Search for the cell housing the specified text and yield its (x, y) center coordinate. 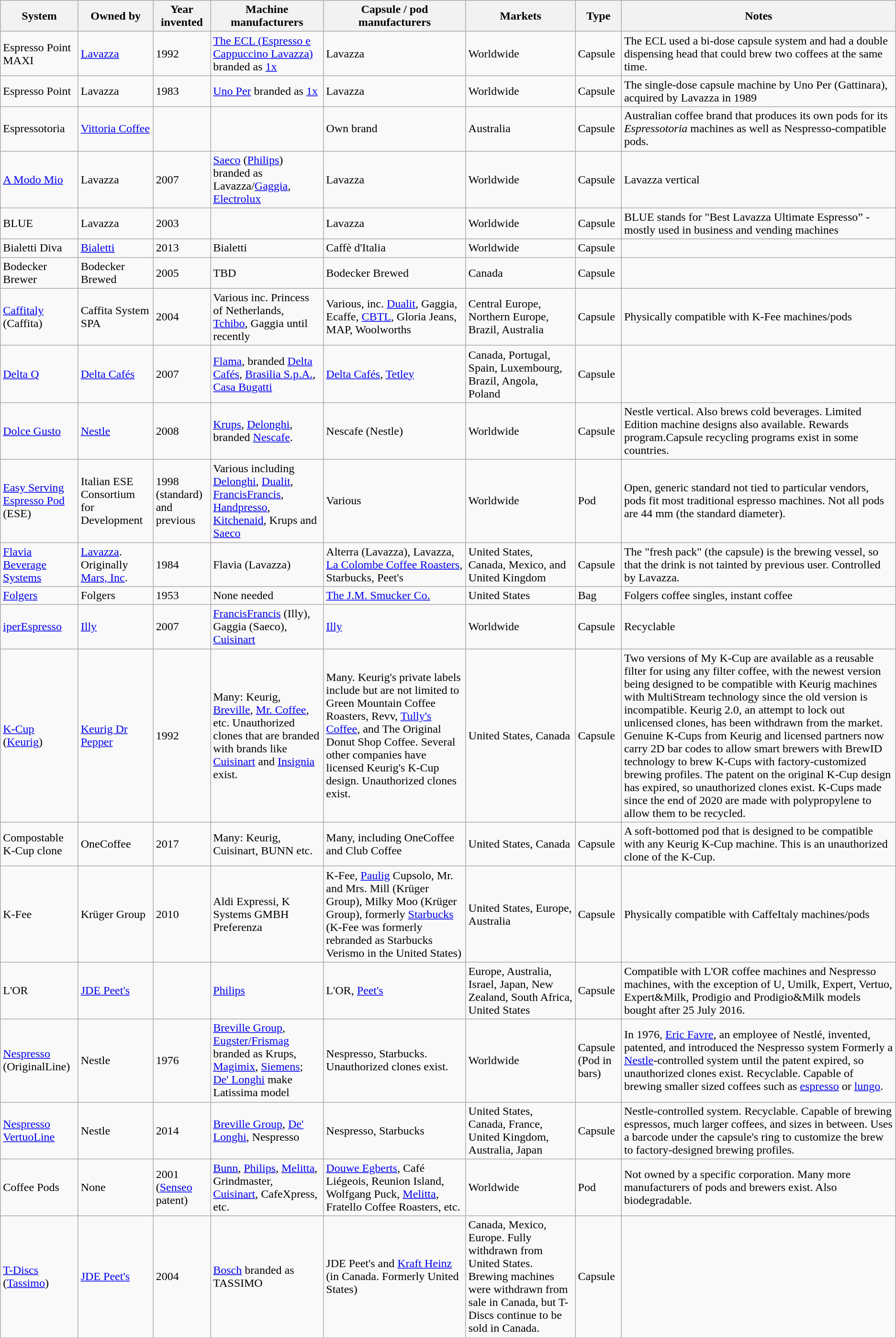
Delta Cafés, Tetley (394, 374)
Lavazza vertical (758, 179)
2008 (182, 431)
United States (521, 596)
Bialetti Diva (39, 248)
Capsule (Pod in bars) (598, 1060)
2017 (182, 844)
K-Fee (39, 914)
1953 (182, 596)
Year invented (182, 16)
JDE Peet's and Kraft Heinz (in Canada. Formerly United States) (394, 1277)
1984 (182, 564)
Many: Keurig, Breville, Mr. Coffee, etc. Unauthorized clones that are branded with brands like Cuisinart and Insignia exist. (267, 736)
L'OR (39, 990)
Keurig Dr Pepper (116, 736)
Espresso Point MAXI (39, 54)
Markets (521, 16)
Caffita System SPA (116, 317)
Various inc. Princess of Netherlands, Tchibo, Gaggia until recently (267, 317)
The ECL used a bi-dose capsule system and had a double dispensing head that could brew two coffees at the same time. (758, 54)
United States, Canada, France, United Kingdom, Australia, Japan (521, 1130)
United States, Europe, Australia (521, 914)
Many: Keurig, Cuisinart, BUNN etc. (267, 844)
FrancisFrancis (Illy), Gaggia (Saeco), Cuisinart (267, 627)
TBD (267, 273)
Uno Per branded as 1x (267, 91)
Delta Cafés (116, 374)
Alterra (Lavazza), Lavazza, La Colombe Coffee Roasters, Starbucks, Peet's (394, 564)
Folgers coffee singles, instant coffee (758, 596)
Caffè d'Italia (394, 248)
A soft-bottomed pod that is designed to be compatible with any Keurig K-Cup machine. This is an unauthorized clone of the K-Cup. (758, 844)
Physically compatible with K-Fee machines/pods (758, 317)
None needed (267, 596)
Vittoria Coffee (116, 129)
Notes (758, 16)
Espressotoria (39, 129)
BLUE stands for "Best Lavazza Ultimate Espresso” - mostly used in business and vending machines (758, 223)
A Modo Mio (39, 179)
Recyclable (758, 627)
Australia (521, 129)
Owned by (116, 16)
Physically compatible with CaffeItaly machines/pods (758, 914)
Bag (598, 596)
iperEspresso (39, 627)
The single-dose capsule machine by Uno Per (Gattinara), acquired by Lavazza in 1989 (758, 91)
Bunn, Philips, Melitta, Grindmaster, Cuisinart, CafeXpress, etc. (267, 1188)
Bosch branded as TASSIMO (267, 1277)
2001 (Senseo patent) (182, 1188)
Aldi Expressi, K Systems GMBH Preferenza (267, 914)
Nespresso, Starbucks (394, 1130)
The "fresh pack" (the capsule) is the brewing vessel, so that the drink is not tainted by previous user. Controlled by Lavazza. (758, 564)
Nespresso, Starbucks. Unauthorized clones exist. (394, 1060)
Flavia Beverage Systems (39, 564)
OneCoffee (116, 844)
Nescafe (Nestle) (394, 431)
The ECL (Espresso e Cappuccino Lavazza) branded as 1x (267, 54)
2003 (182, 223)
Compostable K-Cup clone (39, 844)
Krups, Delonghi, branded Nescafe. (267, 431)
Espresso Point (39, 91)
Delta Q (39, 374)
Italian ESE Consortium for Development (116, 501)
Flavia (Lavazza) (267, 564)
Nespresso (OriginalLine) (39, 1060)
K-Cup (Keurig) (39, 736)
Dolce Gusto (39, 431)
Europe, Australia, Israel, Japan, New Zealand, South Africa, United States (521, 990)
Breville Group, Eugster/Frismag branded as Krups, Magimix, Siemens; De' Longhi make Latissima model (267, 1060)
Nespresso VertuoLine (39, 1130)
Canada (521, 273)
None (116, 1188)
Various, inc. Dualit, Gaggia, Ecaffe, CBTL, Gloria Jeans, MAP, Woolworths (394, 317)
Breville Group, De' Longhi, Nespresso (267, 1130)
Canada, Portugal, Spain, Luxembourg, Brazil, Angola, Poland (521, 374)
Coffee Pods (39, 1188)
Many, including OneCoffee and Club Coffee (394, 844)
United States, Canada, Mexico, and United Kingdom (521, 564)
Lavazza. Originally Mars, Inc. (116, 564)
1983 (182, 91)
Flama, branded Delta Cafés, Brasilia S.p.A., Casa Bugatti (267, 374)
Australian coffee brand that produces its own pods for its Espressotoria machines as well as Nespresso-compatible pods. (758, 129)
Douwe Egberts, Café Liégeois, Reunion Island, Wolfgang Puck, Melitta, Fratello Coffee Roasters, etc. (394, 1188)
1998 (standard) and previous (182, 501)
Caffitaly (Caffita) (39, 317)
Krüger Group (116, 914)
L'OR, Peet's (394, 990)
Type (598, 16)
2014 (182, 1130)
2005 (182, 273)
Open, generic standard not tied to particular vendors, pods fit most traditional espresso machines. Not all pods are 44 mm (the standard diameter). (758, 501)
Various (394, 501)
The J.M. Smucker Co. (394, 596)
1976 (182, 1060)
2013 (182, 248)
Capsule / pod manufacturers (394, 16)
Philips (267, 990)
BLUE (39, 223)
Central Europe, Northern Europe, Brazil, Australia (521, 317)
Machine manufacturers (267, 16)
Saeco (Philips) branded as Lavazza/Gaggia, Electrolux (267, 179)
2010 (182, 914)
T-Discs (Tassimo) (39, 1277)
Various including Delonghi, Dualit, FrancisFrancis, Handpresso, Kitchenaid, Krups and Saeco (267, 501)
Own brand (394, 129)
Easy Serving Espresso Pod (ESE) (39, 501)
Not owned by a specific corporation. Many more manufacturers of pods and brewers exist. Also biodegradable. (758, 1188)
Bodecker Brewer (39, 273)
System (39, 16)
